Determine the (x, y) coordinate at the center of the cell enclosing the given text.  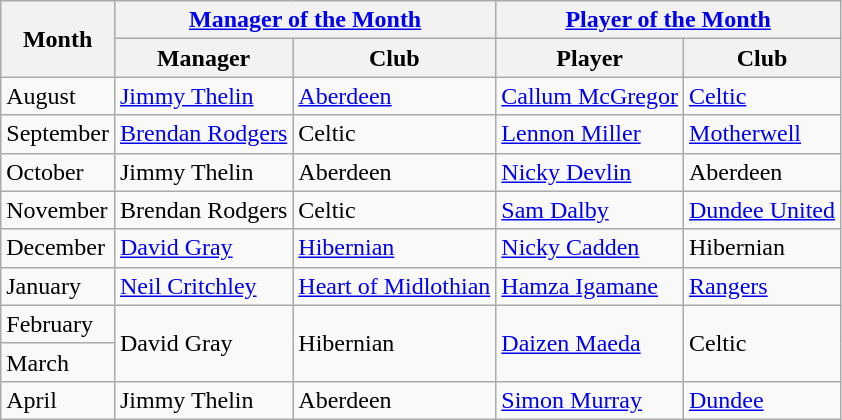
Dundee United (762, 210)
Hamza Igamane (590, 286)
Nicky Devlin (590, 172)
Simon Murray (590, 400)
Rangers (762, 286)
April (58, 400)
Manager of the Month (304, 20)
Manager (203, 58)
Callum McGregor (590, 96)
January (58, 286)
August (58, 96)
Daizen Maeda (590, 343)
Sam Dalby (590, 210)
Player of the Month (668, 20)
November (58, 210)
Neil Critchley (203, 286)
October (58, 172)
Player (590, 58)
Lennon Miller (590, 134)
Motherwell (762, 134)
Dundee (762, 400)
Month (58, 39)
Nicky Cadden (590, 248)
September (58, 134)
March (58, 362)
Heart of Midlothian (394, 286)
February (58, 324)
December (58, 248)
